Determine the (X, Y) coordinate at the center of the cell enclosing the given text.  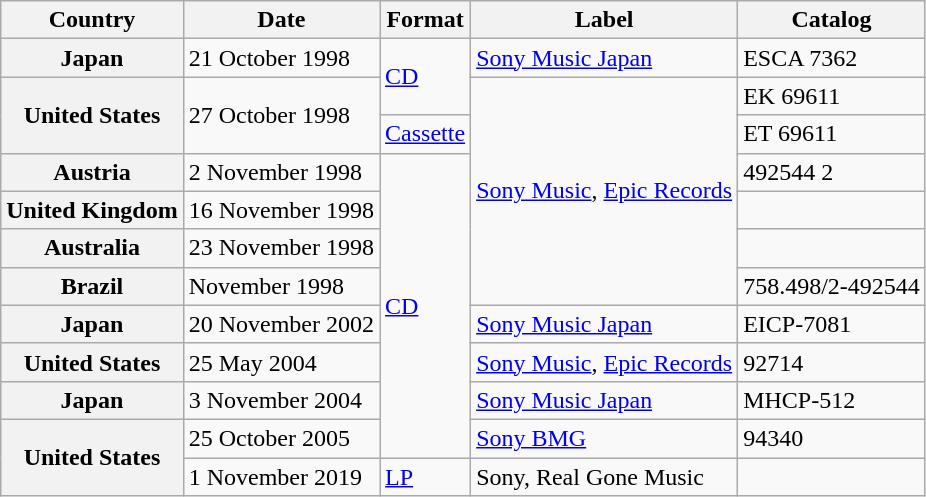
92714 (832, 362)
ESCA 7362 (832, 58)
Brazil (92, 286)
Format (426, 20)
Australia (92, 248)
1 November 2019 (281, 477)
Sony BMG (604, 438)
United Kingdom (92, 210)
25 October 2005 (281, 438)
27 October 1998 (281, 115)
94340 (832, 438)
2 November 1998 (281, 172)
EICP-7081 (832, 324)
23 November 1998 (281, 248)
20 November 2002 (281, 324)
Sony, Real Gone Music (604, 477)
Country (92, 20)
MHCP-512 (832, 400)
3 November 2004 (281, 400)
16 November 1998 (281, 210)
Date (281, 20)
21 October 1998 (281, 58)
Cassette (426, 134)
Austria (92, 172)
ET 69611 (832, 134)
758.498/2-492544 (832, 286)
LP (426, 477)
492544 2 (832, 172)
Catalog (832, 20)
November 1998 (281, 286)
EK 69611 (832, 96)
Label (604, 20)
25 May 2004 (281, 362)
